Provide the (X, Y) coordinate of the cell's center where the given text is located.  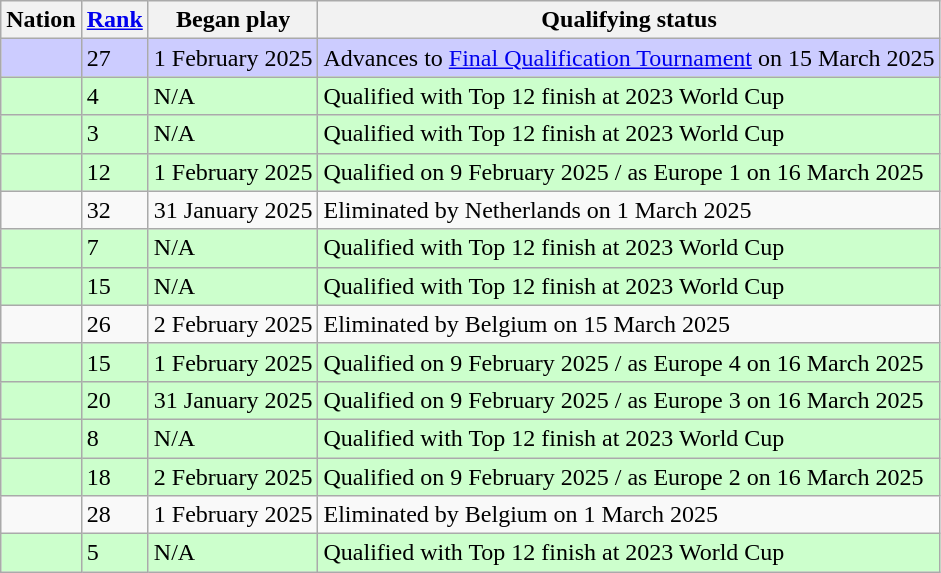
Eliminated by Netherlands on 1 March 2025 (629, 210)
Rank (114, 20)
32 (114, 210)
Qualified on 9 February 2025 / as Europe 3 on 16 March 2025 (629, 400)
8 (114, 438)
18 (114, 477)
Advances to Final Qualification Tournament on 15 March 2025 (629, 58)
4 (114, 96)
3 (114, 134)
5 (114, 553)
27 (114, 58)
7 (114, 248)
Nation (41, 20)
Qualified on 9 February 2025 / as Europe 4 on 16 March 2025 (629, 362)
28 (114, 515)
12 (114, 172)
26 (114, 324)
Eliminated by Belgium on 15 March 2025 (629, 324)
Qualifying status (629, 20)
Began play (233, 20)
20 (114, 400)
Qualified on 9 February 2025 / as Europe 1 on 16 March 2025 (629, 172)
Eliminated by Belgium on 1 March 2025 (629, 515)
Qualified on 9 February 2025 / as Europe 2 on 16 March 2025 (629, 477)
